Determine the (X, Y) coordinate at the center of the cell enclosing the given text.  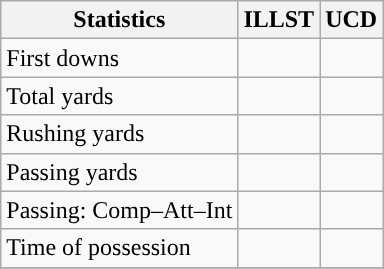
Passing: Comp–Att–Int (120, 210)
Total yards (120, 96)
First downs (120, 58)
ILLST (279, 20)
Time of possession (120, 248)
UCD (352, 20)
Statistics (120, 20)
Rushing yards (120, 134)
Passing yards (120, 172)
